Return the [X, Y] coordinate for the center point of the cell that contains the specified text.  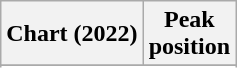
Chart (2022) [72, 34]
Peak position [189, 34]
